Search for the cell housing the specified text and yield its (X, Y) center coordinate. 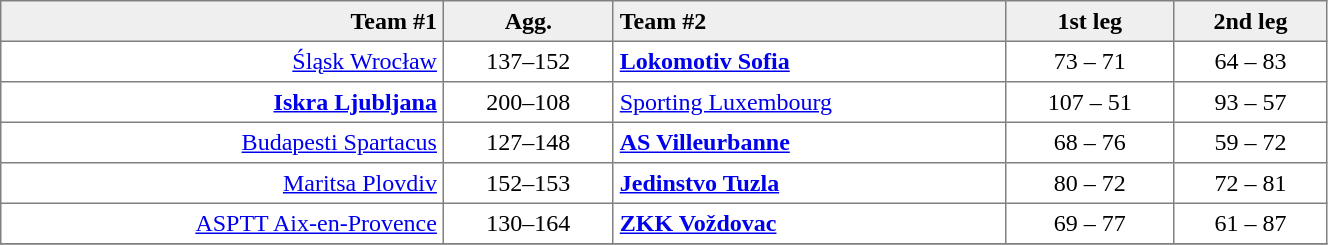
Team #2 (809, 21)
130–164 (528, 223)
ASPTT Aix-en-Provence (222, 223)
Jedinstvo Tuzla (809, 183)
61 – 87 (1250, 223)
200–108 (528, 102)
80 – 72 (1090, 183)
Team #1 (222, 21)
Iskra Ljubljana (222, 102)
93 – 57 (1250, 102)
59 – 72 (1250, 142)
AS Villeurbanne (809, 142)
ZKK Voždovac (809, 223)
2nd leg (1250, 21)
64 – 83 (1250, 61)
107 – 51 (1090, 102)
127–148 (528, 142)
Budapesti Spartacus (222, 142)
137–152 (528, 61)
Śląsk Wrocław (222, 61)
Lokomotiv Sofia (809, 61)
Agg. (528, 21)
72 – 81 (1250, 183)
Maritsa Plovdiv (222, 183)
68 – 76 (1090, 142)
73 – 71 (1090, 61)
69 – 77 (1090, 223)
152–153 (528, 183)
Sporting Luxembourg (809, 102)
1st leg (1090, 21)
